Extract the [X, Y] coordinate from the center of the cell holding the provided text.  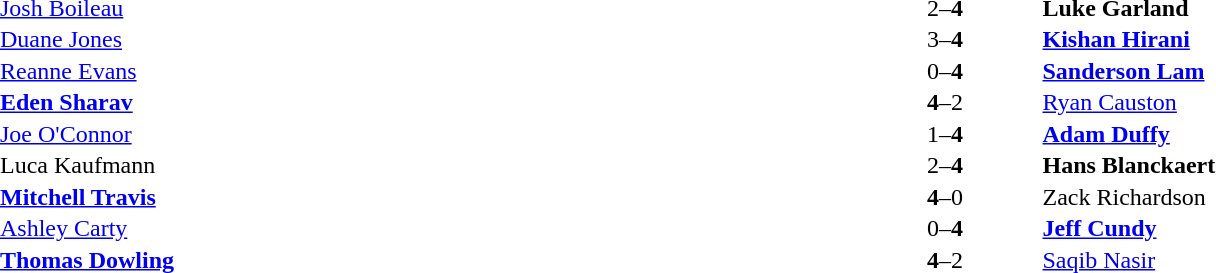
2–4 [944, 165]
4–0 [944, 197]
4–2 [944, 103]
1–4 [944, 134]
3–4 [944, 39]
